Return the (x, y) coordinate for the center point of the cell that contains the specified text.  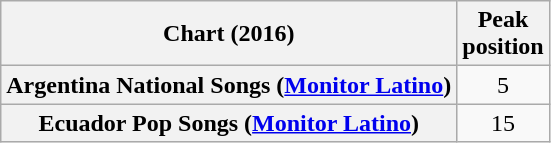
Argentina National Songs (Monitor Latino) (229, 85)
15 (503, 123)
Chart (2016) (229, 34)
5 (503, 85)
Peakposition (503, 34)
Ecuador Pop Songs (Monitor Latino) (229, 123)
